From the cell containing the given text, extract its center point as (X, Y) coordinate. 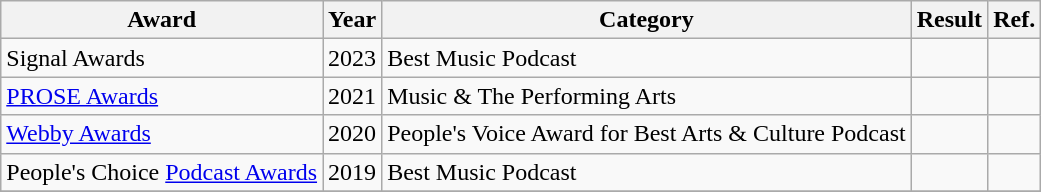
Music & The Performing Arts (647, 96)
Webby Awards (162, 134)
Signal Awards (162, 58)
2019 (352, 172)
People's Voice Award for Best Arts & Culture Podcast (647, 134)
2023 (352, 58)
Year (352, 20)
2021 (352, 96)
Ref. (1014, 20)
Result (949, 20)
Award (162, 20)
PROSE Awards (162, 96)
People's Choice Podcast Awards (162, 172)
Category (647, 20)
2020 (352, 134)
